Determine the [X, Y] coordinate at the center of the cell enclosing the given text.  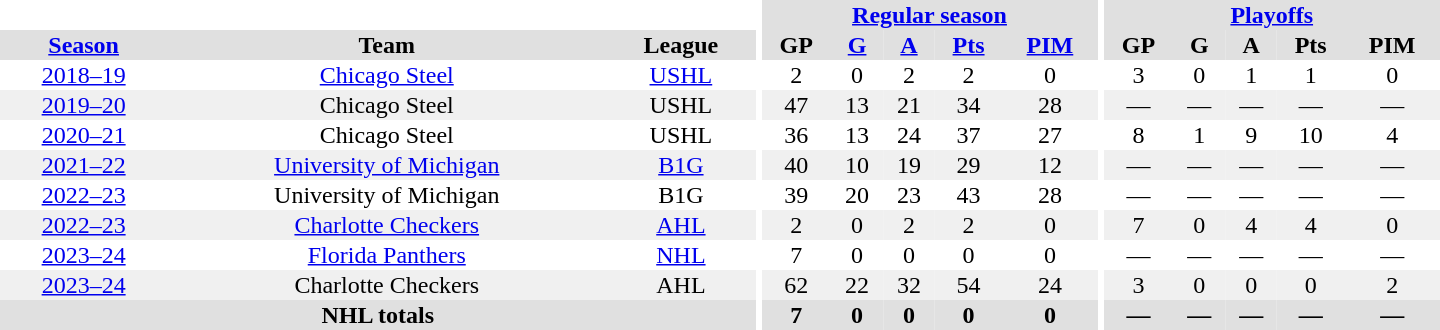
2020–21 [84, 135]
8 [1138, 135]
43 [968, 195]
NHL totals [378, 315]
20 [857, 195]
23 [909, 195]
Team [386, 45]
62 [796, 285]
54 [968, 285]
37 [968, 135]
League [680, 45]
27 [1050, 135]
34 [968, 105]
12 [1050, 165]
32 [909, 285]
Florida Panthers [386, 255]
47 [796, 105]
22 [857, 285]
2018–19 [84, 75]
29 [968, 165]
2019–20 [84, 105]
36 [796, 135]
21 [909, 105]
Playoffs [1272, 15]
9 [1251, 135]
Season [84, 45]
2021–22 [84, 165]
40 [796, 165]
NHL [680, 255]
39 [796, 195]
Regular season [929, 15]
19 [909, 165]
